Search for the cell housing the specified text and yield its (x, y) center coordinate. 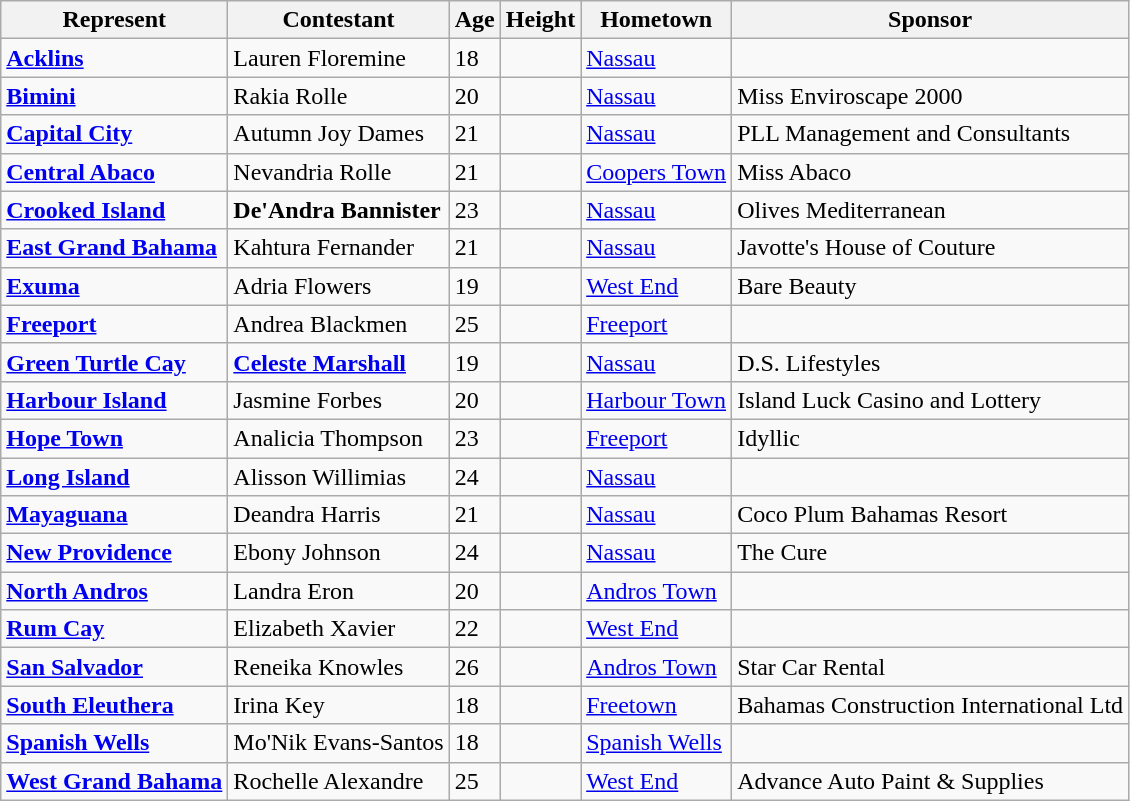
Ebony Johnson (338, 553)
Alisson Willimias (338, 477)
The Cure (930, 553)
D.S. Lifestyles (930, 362)
Represent (114, 20)
Reneika Knowles (338, 667)
Deandra Harris (338, 515)
Sponsor (930, 20)
Exuma (114, 286)
Green Turtle Cay (114, 362)
Age (474, 20)
South Eleuthera (114, 705)
Coco Plum Bahamas Resort (930, 515)
Hometown (656, 20)
De'Andra Bannister (338, 210)
PLL Management and Consultants (930, 134)
Freetown (656, 705)
Height (540, 20)
Crooked Island (114, 210)
Coopers Town (656, 172)
Mo'Nik Evans-Santos (338, 743)
East Grand Bahama (114, 248)
Idyllic (930, 438)
Kahtura Fernander (338, 248)
Advance Auto Paint & Supplies (930, 781)
Olives Mediterranean (930, 210)
Rochelle Alexandre (338, 781)
San Salvador (114, 667)
Central Abaco (114, 172)
West Grand Bahama (114, 781)
Bahamas Construction International Ltd (930, 705)
Long Island (114, 477)
22 (474, 629)
Mayaguana (114, 515)
26 (474, 667)
Island Luck Casino and Lottery (930, 400)
Adria Flowers (338, 286)
Nevandria Rolle (338, 172)
Acklins (114, 58)
Andrea Blackmen (338, 324)
Capital City (114, 134)
Rum Cay (114, 629)
Bare Beauty (930, 286)
Irina Key (338, 705)
Harbour Town (656, 400)
Elizabeth Xavier (338, 629)
Miss Abaco (930, 172)
Lauren Floremine (338, 58)
Harbour Island (114, 400)
Jasmine Forbes (338, 400)
Star Car Rental (930, 667)
Miss Enviroscape 2000 (930, 96)
Autumn Joy Dames (338, 134)
North Andros (114, 591)
Celeste Marshall (338, 362)
Javotte's House of Couture (930, 248)
Bimini (114, 96)
Landra Eron (338, 591)
Analicia Thompson (338, 438)
Contestant (338, 20)
Hope Town (114, 438)
New Providence (114, 553)
Rakia Rolle (338, 96)
